Extract the [X, Y] coordinate from the center of the cell holding the provided text.  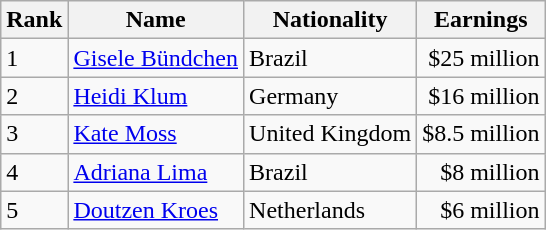
Gisele Bündchen [156, 58]
Rank [34, 20]
Name [156, 20]
3 [34, 134]
2 [34, 96]
$16 million [481, 96]
$8 million [481, 172]
4 [34, 172]
Earnings [481, 20]
Doutzen Kroes [156, 210]
$6 million [481, 210]
Heidi Klum [156, 96]
$8.5 million [481, 134]
5 [34, 210]
Germany [330, 96]
Netherlands [330, 210]
Adriana Lima [156, 172]
Kate Moss [156, 134]
$25 million [481, 58]
1 [34, 58]
United Kingdom [330, 134]
Nationality [330, 20]
